Provide the [X, Y] coordinate of the cell's center where the given text is located.  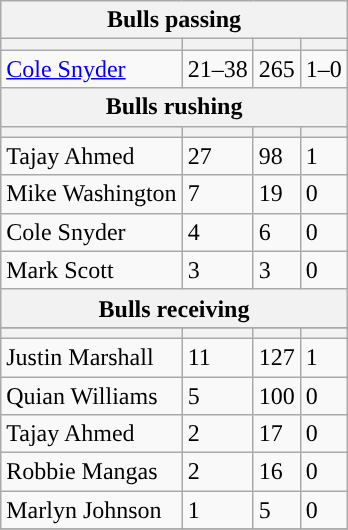
21–38 [218, 69]
Bulls receiving [174, 308]
11 [218, 357]
Mark Scott [92, 270]
100 [276, 395]
Robbie Mangas [92, 472]
7 [218, 194]
127 [276, 357]
19 [276, 194]
4 [218, 232]
1–0 [324, 69]
Quian Williams [92, 395]
6 [276, 232]
Bulls passing [174, 20]
Marlyn Johnson [92, 510]
16 [276, 472]
Bulls rushing [174, 107]
17 [276, 434]
Justin Marshall [92, 357]
27 [218, 156]
Mike Washington [92, 194]
265 [276, 69]
98 [276, 156]
